Determine the (X, Y) coordinate at the center of the cell enclosing the given text.  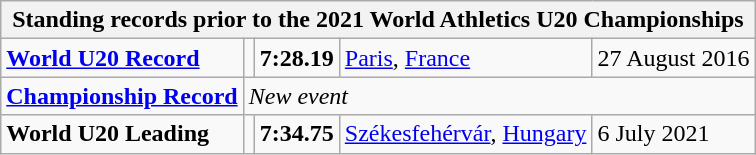
7:28.19 (296, 58)
27 August 2016 (674, 58)
7:34.75 (296, 134)
World U20 Record (122, 58)
Championship Record (122, 96)
Paris, France (466, 58)
6 July 2021 (674, 134)
World U20 Leading (122, 134)
Standing records prior to the 2021 World Athletics U20 Championships (378, 20)
New event (499, 96)
Székesfehérvár, Hungary (466, 134)
